Output the (x, y) coordinate of the center of the cell containing the given text.  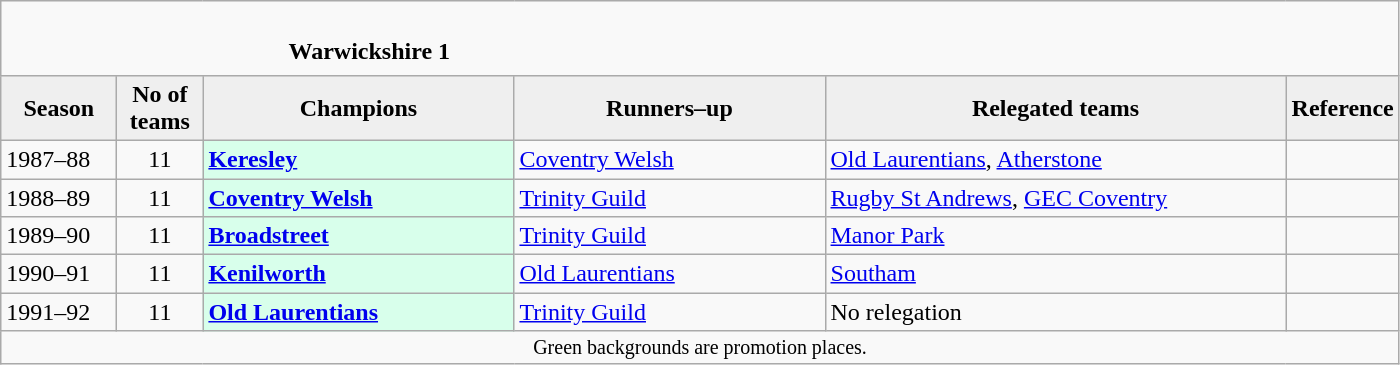
Reference (1342, 108)
1991–92 (59, 312)
Champions (358, 108)
Keresley (358, 159)
Green backgrounds are promotion places. (700, 348)
Kenilworth (358, 274)
Broadstreet (358, 236)
Rugby St Andrews, GEC Coventry (1056, 197)
1989–90 (59, 236)
No of teams (160, 108)
1987–88 (59, 159)
No relegation (1056, 312)
Old Laurentians, Atherstone (1056, 159)
1990–91 (59, 274)
Manor Park (1056, 236)
Runners–up (670, 108)
1988–89 (59, 197)
Season (59, 108)
Southam (1056, 274)
Relegated teams (1056, 108)
